Provide the [x, y] coordinate of the cell's center where the given text is located.  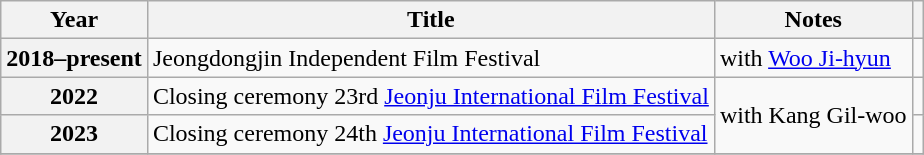
2023 [74, 134]
with Woo Ji-hyun [813, 58]
Closing ceremony 23rd Jeonju International Film Festival [430, 96]
Closing ceremony 24th Jeonju International Film Festival [430, 134]
2022 [74, 96]
2018–present [74, 58]
Title [430, 20]
Notes [813, 20]
Year [74, 20]
Jeongdongjin Independent Film Festival [430, 58]
with Kang Gil-woo [813, 115]
